Extract the [x, y] coordinate from the center of the cell holding the provided text.  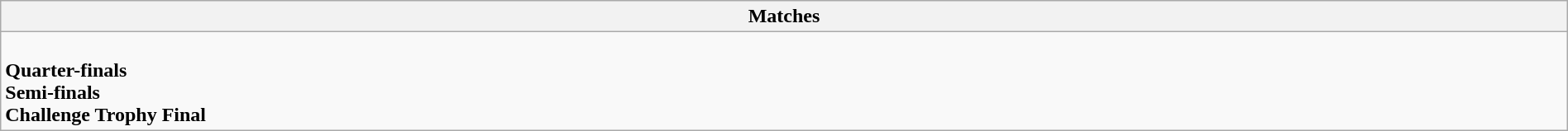
Quarter-finals Semi-finals Challenge Trophy Final [784, 81]
Matches [784, 16]
